Locate the cell with the specified text and output its (x, y) center coordinate. 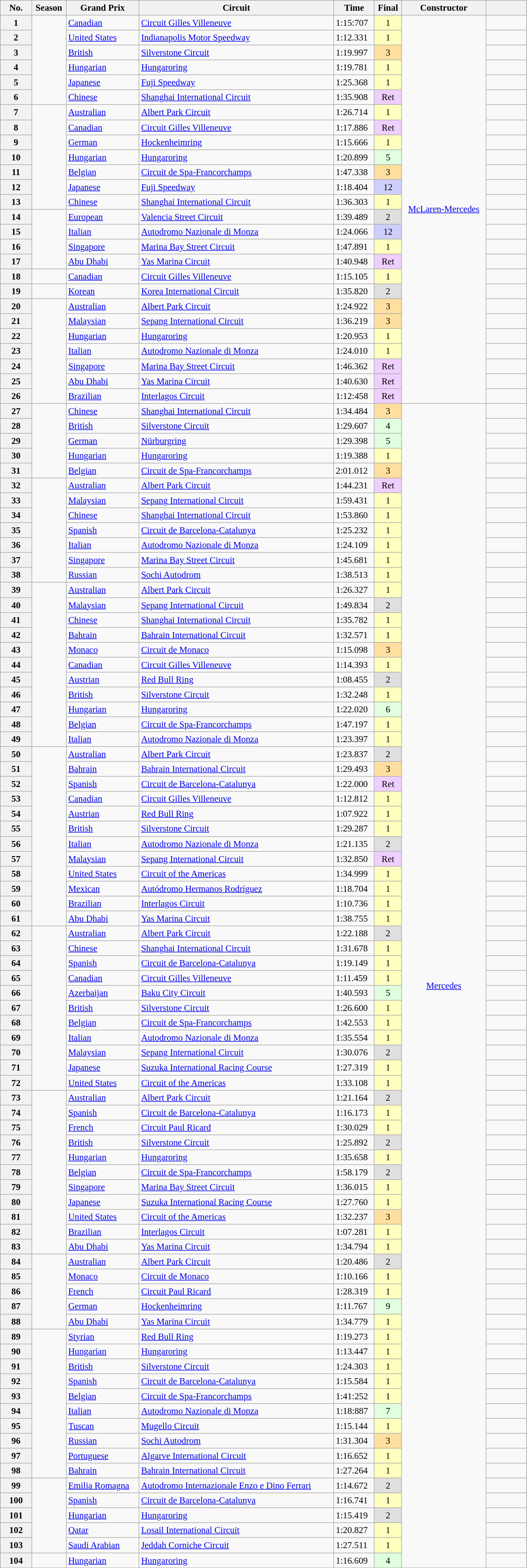
No. (16, 8)
1:36.219 (354, 321)
76 (16, 1142)
1:29.607 (354, 426)
1:30.029 (354, 1127)
40 (16, 605)
1:24.303 (354, 1366)
28 (16, 426)
1:32.237 (354, 1217)
1:16.652 (354, 1456)
McLaren-Mercedes (444, 210)
1:32.850 (354, 859)
47 (16, 710)
1:27.760 (354, 1202)
Valencia Street Circuit (237, 217)
1:15:707 (354, 23)
1:29.398 (354, 441)
1:26.600 (354, 1008)
66 (16, 993)
54 (16, 814)
Nürburgring (237, 441)
1:14.672 (354, 1486)
1:07.281 (354, 1232)
1:25.232 (354, 530)
Baku City Circuit (237, 993)
1:35.908 (354, 97)
Final (388, 8)
Mercedes (444, 986)
1:47.891 (354, 247)
1:20.486 (354, 1262)
1:35.554 (354, 1038)
1:13.447 (354, 1351)
2:01.012 (354, 471)
Korea International Circuit (237, 291)
Autódromo Hermanos Rodríguez (237, 889)
1:35.658 (354, 1157)
1:20.827 (354, 1531)
35 (16, 530)
27 (16, 411)
32 (16, 486)
24 (16, 366)
Portuguese (103, 1456)
1:15.105 (354, 277)
1:15.098 (354, 650)
1:12.331 (354, 38)
92 (16, 1381)
13 (16, 202)
1:24.066 (354, 232)
1:32.248 (354, 694)
39 (16, 590)
44 (16, 665)
Saudi Arabian (103, 1545)
1:40.948 (354, 262)
1:15.584 (354, 1381)
85 (16, 1277)
91 (16, 1366)
1:16.609 (354, 1560)
1:25.892 (354, 1142)
1:19.149 (354, 963)
Losail International Circuit (237, 1531)
68 (16, 1023)
1:33.108 (354, 1083)
1:25.368 (354, 83)
36 (16, 545)
86 (16, 1292)
1:15.144 (354, 1426)
1:26.327 (354, 590)
1:36.015 (354, 1187)
23 (16, 351)
Constructor (444, 8)
Time (354, 8)
41 (16, 620)
1:42.553 (354, 1023)
1:41:252 (354, 1396)
1:07.922 (354, 814)
67 (16, 1008)
34 (16, 515)
26 (16, 396)
14 (16, 217)
1:18:887 (354, 1411)
82 (16, 1232)
55 (16, 829)
98 (16, 1471)
1:18.404 (354, 187)
1:47.338 (354, 172)
52 (16, 784)
8 (16, 127)
72 (16, 1083)
81 (16, 1217)
11 (16, 172)
1:11.459 (354, 978)
Season (49, 8)
1:22.188 (354, 933)
30 (16, 456)
58 (16, 874)
96 (16, 1441)
48 (16, 724)
1:23.397 (354, 739)
84 (16, 1262)
Autodromo Internazionale Enzo e Dino Ferrari (237, 1486)
1:22.000 (354, 784)
94 (16, 1411)
97 (16, 1456)
62 (16, 933)
Emilia Romagna (103, 1486)
1:20.899 (354, 157)
1:28.319 (354, 1292)
1:39.489 (354, 217)
77 (16, 1157)
16 (16, 247)
1:18.704 (354, 889)
1:45.681 (354, 560)
1:27.264 (354, 1471)
89 (16, 1337)
1:21.135 (354, 844)
51 (16, 769)
1:36.303 (354, 202)
1:19.781 (354, 68)
60 (16, 904)
1:31.304 (354, 1441)
Azerbaijan (103, 993)
1:19.388 (354, 456)
Circuit (237, 8)
1:38.755 (354, 918)
1:27.511 (354, 1545)
71 (16, 1068)
101 (16, 1516)
100 (16, 1500)
1:53.860 (354, 515)
15 (16, 232)
59 (16, 889)
1:58.179 (354, 1172)
57 (16, 859)
64 (16, 963)
1:12.812 (354, 799)
1:16.173 (354, 1113)
1:59.431 (354, 501)
21 (16, 321)
1:26.714 (354, 112)
1:29.287 (354, 829)
90 (16, 1351)
1:49.834 (354, 605)
1:12:458 (354, 396)
1:40.593 (354, 993)
53 (16, 799)
1:35.820 (354, 291)
65 (16, 978)
Korean (103, 291)
29 (16, 441)
50 (16, 754)
95 (16, 1426)
1:08.455 (354, 680)
Grand Prix (103, 8)
38 (16, 575)
78 (16, 1172)
45 (16, 680)
1:23.837 (354, 754)
99 (16, 1486)
1:21.164 (354, 1097)
1:20.953 (354, 336)
31 (16, 471)
33 (16, 501)
42 (16, 635)
104 (16, 1560)
Tuscan (103, 1426)
1:24.922 (354, 307)
1:34.779 (354, 1321)
80 (16, 1202)
1:44.231 (354, 486)
Qatar (103, 1531)
European (103, 217)
22 (16, 336)
102 (16, 1531)
18 (16, 277)
1:46.362 (354, 366)
74 (16, 1113)
93 (16, 1396)
1:29.493 (354, 769)
17 (16, 262)
19 (16, 291)
Indianapolis Motor Speedway (237, 38)
69 (16, 1038)
73 (16, 1097)
1:34.794 (354, 1247)
1:24.010 (354, 351)
88 (16, 1321)
Styrian (103, 1337)
1:27.319 (354, 1068)
1:15.666 (354, 142)
1:16.741 (354, 1500)
1:40.630 (354, 381)
56 (16, 844)
87 (16, 1307)
20 (16, 307)
75 (16, 1127)
1:34.999 (354, 874)
1:30.076 (354, 1053)
1:32.571 (354, 635)
63 (16, 948)
10 (16, 157)
1:34.484 (354, 411)
1:31.678 (354, 948)
1:22.020 (354, 710)
103 (16, 1545)
1:47.197 (354, 724)
1:24.109 (354, 545)
49 (16, 739)
1:19.273 (354, 1337)
43 (16, 650)
61 (16, 918)
1:15.419 (354, 1516)
70 (16, 1053)
79 (16, 1187)
1:10.166 (354, 1277)
1:35.782 (354, 620)
1:11.767 (354, 1307)
Mugello Circuit (237, 1426)
Mexican (103, 889)
46 (16, 694)
25 (16, 381)
Jeddah Corniche Circuit (237, 1545)
Algarve International Circuit (237, 1456)
83 (16, 1247)
1:19.997 (354, 53)
1:17.886 (354, 127)
37 (16, 560)
1:38.513 (354, 575)
1:10.736 (354, 904)
1:14.393 (354, 665)
